Determine the (x, y) coordinate at the center of the cell enclosing the given text.  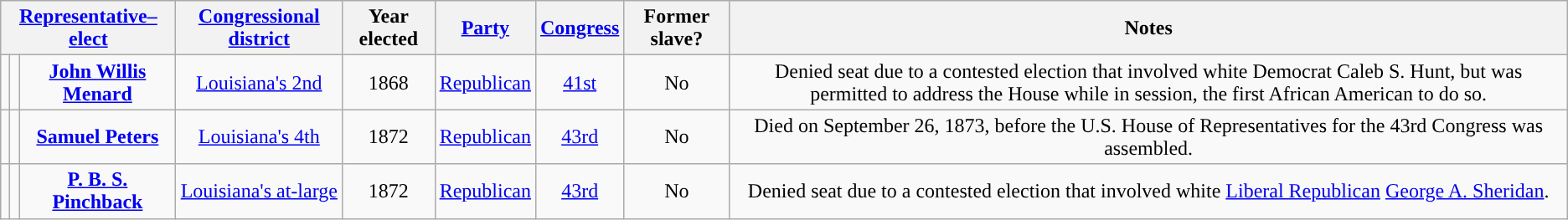
Former slave? (677, 28)
P. B. S. Pinchback (97, 191)
Congressional district (260, 28)
John Willis Menard (97, 82)
Samuel Peters (97, 137)
1868 (389, 82)
Year elected (389, 28)
Representative–elect (89, 28)
Notes (1148, 28)
Congress (580, 28)
Louisiana's at-large (260, 191)
Louisiana's 4th (260, 137)
Denied seat due to a contested election that involved white Liberal Republican George A. Sheridan. (1148, 191)
Party (485, 28)
Died on September 26, 1873, before the U.S. House of Representatives for the 43rd Congress was assembled. (1148, 137)
Louisiana's 2nd (260, 82)
41st (580, 82)
